Capture the cell that displays the provided text and extract its (X, Y) central coordinate. 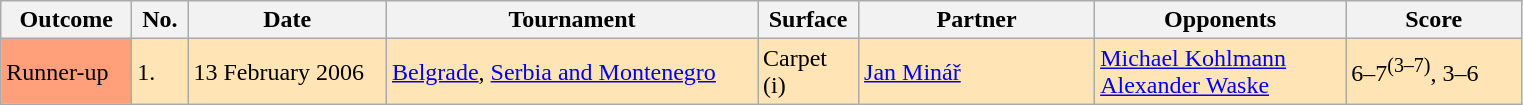
Belgrade, Serbia and Montenegro (572, 72)
Jan Minář (977, 72)
Partner (977, 20)
Opponents (1220, 20)
Score (1434, 20)
13 February 2006 (288, 72)
Runner-up (66, 72)
Date (288, 20)
Outcome (66, 20)
6–7(3–7), 3–6 (1434, 72)
Carpet (i) (808, 72)
No. (160, 20)
Tournament (572, 20)
Michael Kohlmann Alexander Waske (1220, 72)
Surface (808, 20)
1. (160, 72)
